Return [x, y] of the center of cell containing provided text 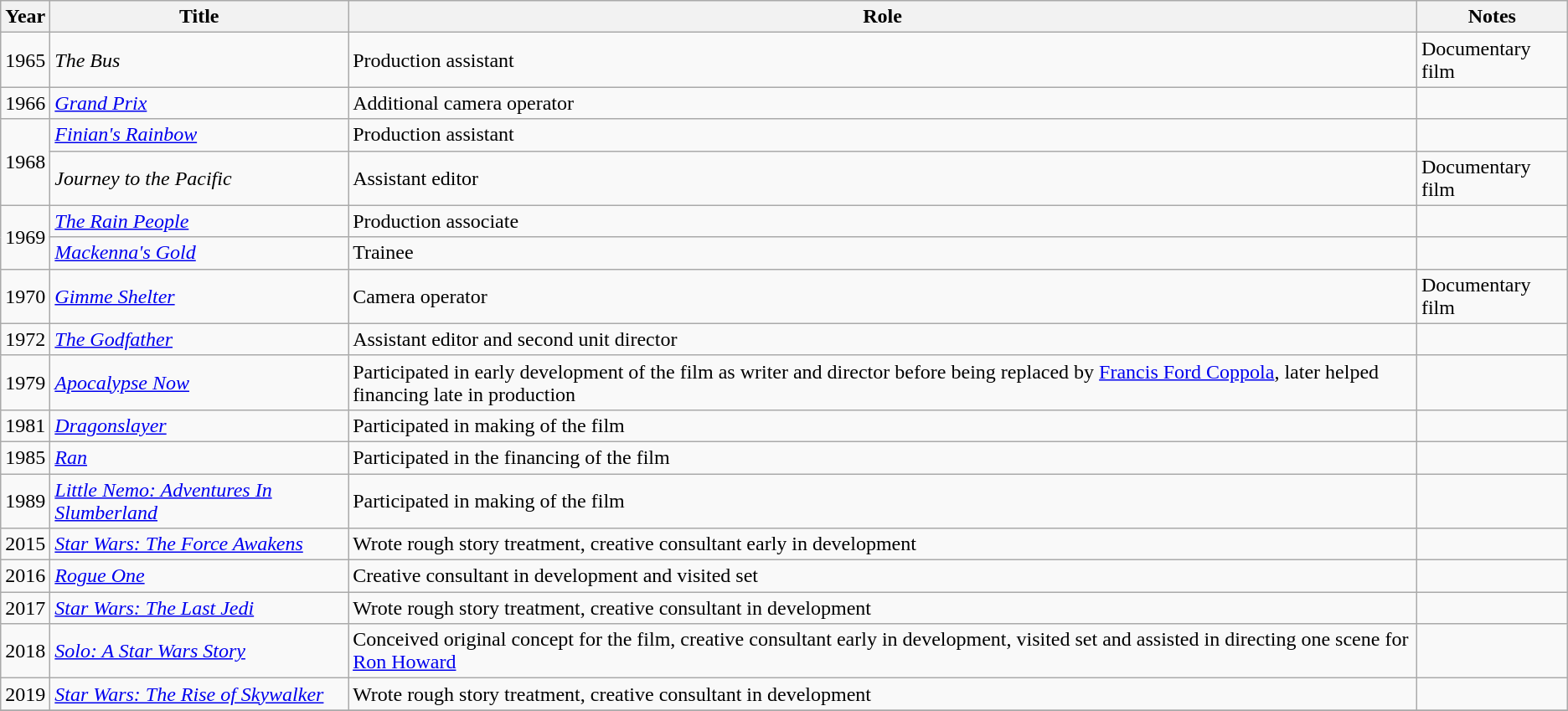
2017 [25, 608]
Little Nemo: Adventures In Slumberland [199, 501]
Role [883, 17]
1979 [25, 382]
2018 [25, 652]
The Bus [199, 60]
Additional camera operator [883, 103]
Ran [199, 457]
2015 [25, 544]
1981 [25, 425]
1989 [25, 501]
1969 [25, 237]
Assistant editor [883, 178]
Dragonslayer [199, 425]
1970 [25, 296]
Year [25, 17]
Finian's Rainbow [199, 135]
Grand Prix [199, 103]
Wrote rough story treatment, creative consultant early in development [883, 544]
Assistant editor and second unit director [883, 339]
Rogue One [199, 576]
Participated in the financing of the film [883, 457]
Title [199, 17]
Mackenna's Gold [199, 253]
Notes [1492, 17]
Apocalypse Now [199, 382]
Creative consultant in development and visited set [883, 576]
1965 [25, 60]
2016 [25, 576]
1968 [25, 162]
Star Wars: The Last Jedi [199, 608]
Star Wars: The Rise of Skywalker [199, 694]
Solo: A Star Wars Story [199, 652]
Production associate [883, 221]
1972 [25, 339]
Camera operator [883, 296]
Star Wars: The Force Awakens [199, 544]
The Godfather [199, 339]
1985 [25, 457]
Trainee [883, 253]
Journey to the Pacific [199, 178]
2019 [25, 694]
Conceived original concept for the film, creative consultant early in development, visited set and assisted in directing one scene for Ron Howard [883, 652]
The Rain People [199, 221]
Gimme Shelter [199, 296]
1966 [25, 103]
